Scan for the cell matching the given text and deliver its (x, y) coordinate at center. 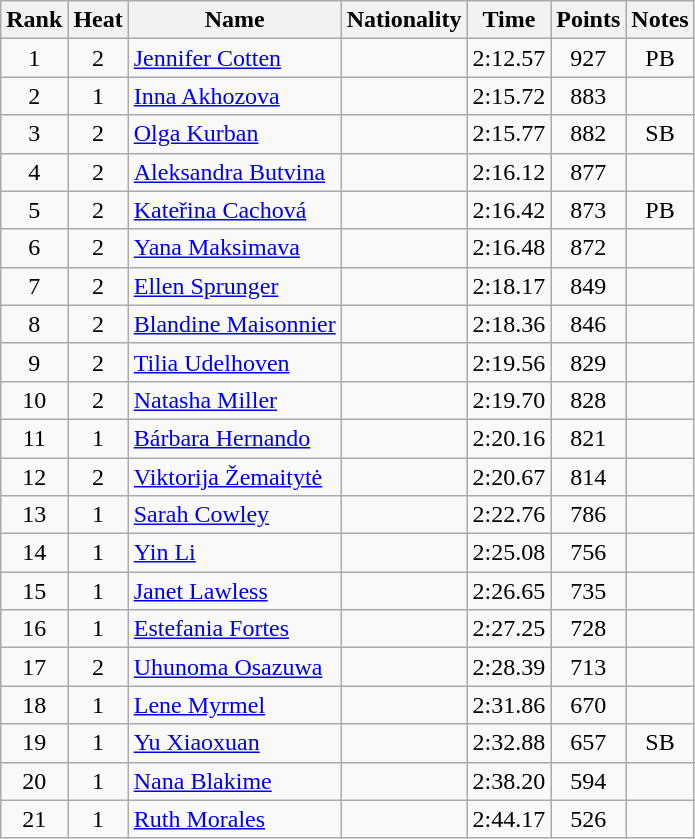
2:18.36 (509, 324)
Aleksandra Butvina (234, 172)
Kateřina Cachová (234, 210)
927 (588, 58)
713 (588, 667)
2:28.39 (509, 667)
10 (34, 400)
735 (588, 591)
Rank (34, 20)
2:20.16 (509, 438)
Uhunoma Osazuwa (234, 667)
2:15.77 (509, 134)
2:12.57 (509, 58)
873 (588, 210)
6 (34, 248)
594 (588, 781)
2:27.25 (509, 629)
728 (588, 629)
2:44.17 (509, 819)
828 (588, 400)
Name (234, 20)
846 (588, 324)
9 (34, 362)
786 (588, 515)
Ellen Sprunger (234, 286)
Notes (660, 20)
Olga Kurban (234, 134)
2:16.42 (509, 210)
Janet Lawless (234, 591)
Yin Li (234, 553)
17 (34, 667)
849 (588, 286)
Lene Myrmel (234, 705)
2:20.67 (509, 477)
Yana Maksimava (234, 248)
2:16.12 (509, 172)
Blandine Maisonnier (234, 324)
2:31.86 (509, 705)
821 (588, 438)
19 (34, 743)
670 (588, 705)
Tilia Udelhoven (234, 362)
2:22.76 (509, 515)
8 (34, 324)
882 (588, 134)
Yu Xiaoxuan (234, 743)
13 (34, 515)
Inna Akhozova (234, 96)
2:18.17 (509, 286)
829 (588, 362)
5 (34, 210)
877 (588, 172)
12 (34, 477)
2:19.56 (509, 362)
4 (34, 172)
11 (34, 438)
Estefania Fortes (234, 629)
872 (588, 248)
Ruth Morales (234, 819)
15 (34, 591)
18 (34, 705)
3 (34, 134)
Time (509, 20)
526 (588, 819)
756 (588, 553)
Natasha Miller (234, 400)
Sarah Cowley (234, 515)
2:32.88 (509, 743)
883 (588, 96)
2:38.20 (509, 781)
657 (588, 743)
Nana Blakime (234, 781)
20 (34, 781)
Nationality (404, 20)
16 (34, 629)
2:26.65 (509, 591)
7 (34, 286)
Points (588, 20)
2:19.70 (509, 400)
Viktorija Žemaitytė (234, 477)
Jennifer Cotten (234, 58)
21 (34, 819)
Heat (98, 20)
2:15.72 (509, 96)
Bárbara Hernando (234, 438)
2:16.48 (509, 248)
814 (588, 477)
14 (34, 553)
2:25.08 (509, 553)
